Detect which cell encompasses the target text, then output its [X, Y] center coordinate. 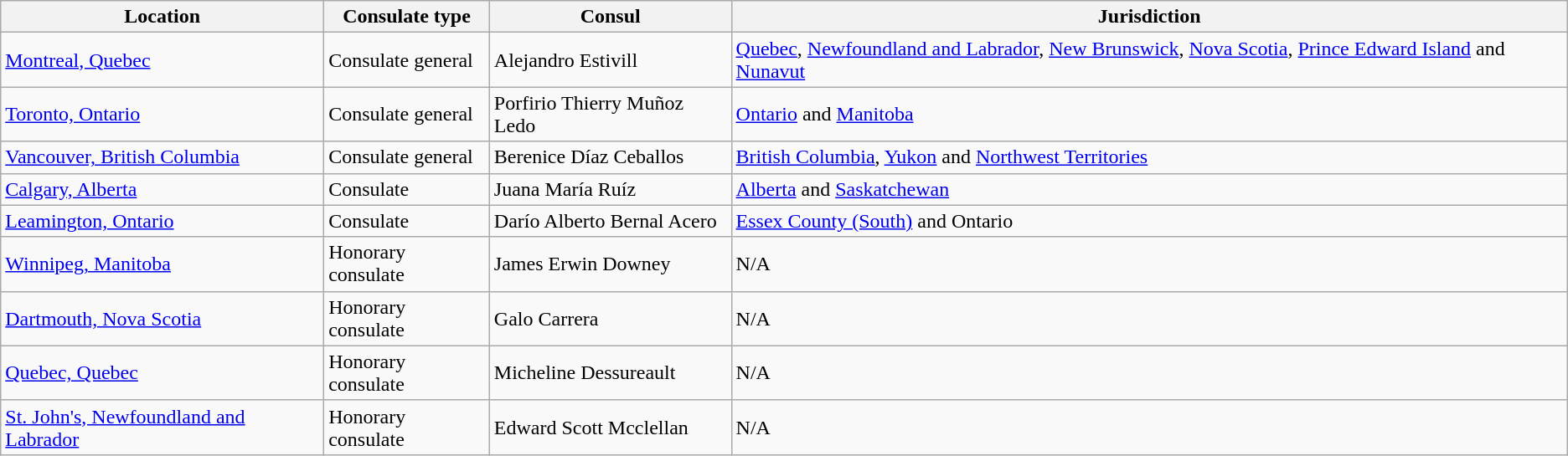
Darío Alberto Bernal Acero [610, 221]
Edward Scott Mcclellan [610, 427]
Essex County (South) and Ontario [1149, 221]
Alberta and Saskatchewan [1149, 189]
Alejandro Estivill [610, 60]
Toronto, Ontario [162, 114]
Montreal, Quebec [162, 60]
Quebec, Quebec [162, 373]
Porfirio Thierry Muñoz Ledo [610, 114]
Consulate type [407, 17]
Location [162, 17]
Berenice Díaz Ceballos [610, 157]
Ontario and Manitoba [1149, 114]
Leamington, Ontario [162, 221]
Winnipeg, Manitoba [162, 264]
Quebec, Newfoundland and Labrador, New Brunswick, Nova Scotia, Prince Edward Island and Nunavut [1149, 60]
St. John's, Newfoundland and Labrador [162, 427]
Juana María Ruíz [610, 189]
Jurisdiction [1149, 17]
Consul [610, 17]
Micheline Dessureault [610, 373]
James Erwin Downey [610, 264]
Calgary, Alberta [162, 189]
British Columbia, Yukon and Northwest Territories [1149, 157]
Vancouver, British Columbia [162, 157]
Dartmouth, Nova Scotia [162, 318]
Galo Carrera [610, 318]
